Pinpoint the cell where the given text exists, returning its [X, Y] midpoint coordinate. 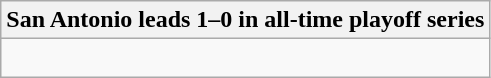
San Antonio leads 1–0 in all-time playoff series [246, 20]
